Determine the [x, y] coordinate at the center of the cell enclosing the given text.  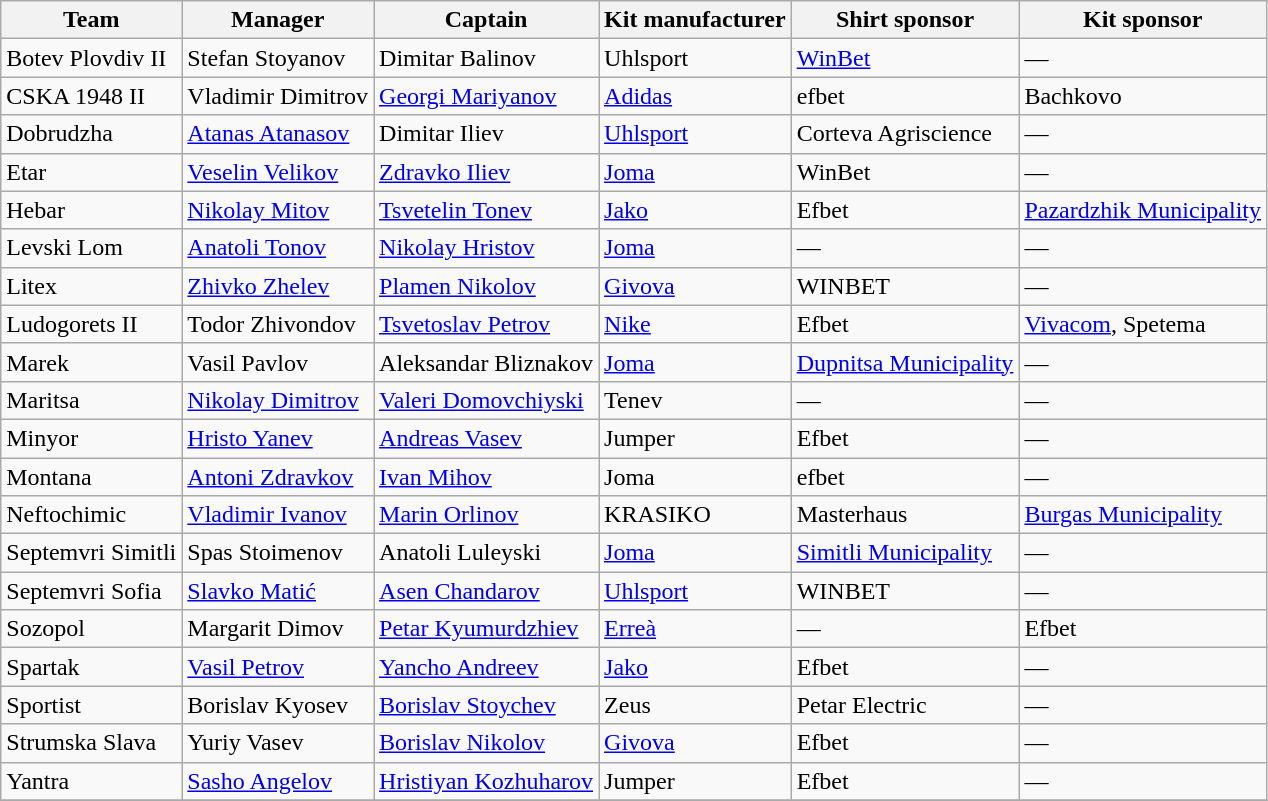
Nikolay Hristov [486, 248]
Dobrudzha [92, 134]
Burgas Municipality [1143, 515]
Dimitar Iliev [486, 134]
Septemvri Sofia [92, 591]
Vladimir Dimitrov [278, 96]
Plamen Nikolov [486, 286]
KRASIKO [696, 515]
Adidas [696, 96]
Etar [92, 172]
Minyor [92, 438]
Anatoli Tonov [278, 248]
Atanas Atanasov [278, 134]
Hristo Yanev [278, 438]
Kit manufacturer [696, 20]
Todor Zhivondov [278, 324]
Tenev [696, 400]
Sоzopol [92, 629]
Dupnitsa Municipality [905, 362]
Septemvri Simitli [92, 553]
Veselin Velikov [278, 172]
Masterhaus [905, 515]
Simitli Municipality [905, 553]
Neftochimic [92, 515]
Ivan Mihov [486, 477]
Andreas Vasev [486, 438]
Stefan Stoyanov [278, 58]
Valeri Domovchiyski [486, 400]
Anatoli Luleyski [486, 553]
Pazardzhik Municipality [1143, 210]
Erreà [696, 629]
Spas Stoimenov [278, 553]
Hristiyan Kozhuharov [486, 781]
Yuriy Vasev [278, 743]
Marin Orlinov [486, 515]
Hebar [92, 210]
Levski Lom [92, 248]
Litex [92, 286]
Asen Chandarov [486, 591]
Petar Kyumurdzhiev [486, 629]
Aleksandar Bliznakov [486, 362]
Vasil Petrov [278, 667]
Bachkovo [1143, 96]
Maritsa [92, 400]
Margarit Dimov [278, 629]
Yantra [92, 781]
Vivacom, Spetema [1143, 324]
Borislav Nikolov [486, 743]
Captain [486, 20]
Ludogorets II [92, 324]
Corteva Agriscience [905, 134]
Slavko Matić [278, 591]
Borislav Stoychev [486, 705]
CSKA 1948 II [92, 96]
Zdravko Iliev [486, 172]
Dimitar Balinov [486, 58]
Nikolay Mitov [278, 210]
Montana [92, 477]
Nike [696, 324]
Borislav Kyosev [278, 705]
Marek [92, 362]
Manager [278, 20]
Kit sponsor [1143, 20]
Strumska Slava [92, 743]
Botev Plovdiv II [92, 58]
Sasho Angelov [278, 781]
Georgi Mariyanov [486, 96]
Sportist [92, 705]
Team [92, 20]
Tsvetoslav Petrov [486, 324]
Shirt sponsor [905, 20]
Zeus [696, 705]
Antoni Zdravkov [278, 477]
Vladimir Ivanov [278, 515]
Nikolay Dimitrov [278, 400]
Spartak [92, 667]
Vasil Pavlov [278, 362]
Yancho Andreev [486, 667]
Petar Electric [905, 705]
Tsvetelin Tonev [486, 210]
Zhivko Zhelev [278, 286]
